Capture the cell that displays the provided text and extract its [X, Y] central coordinate. 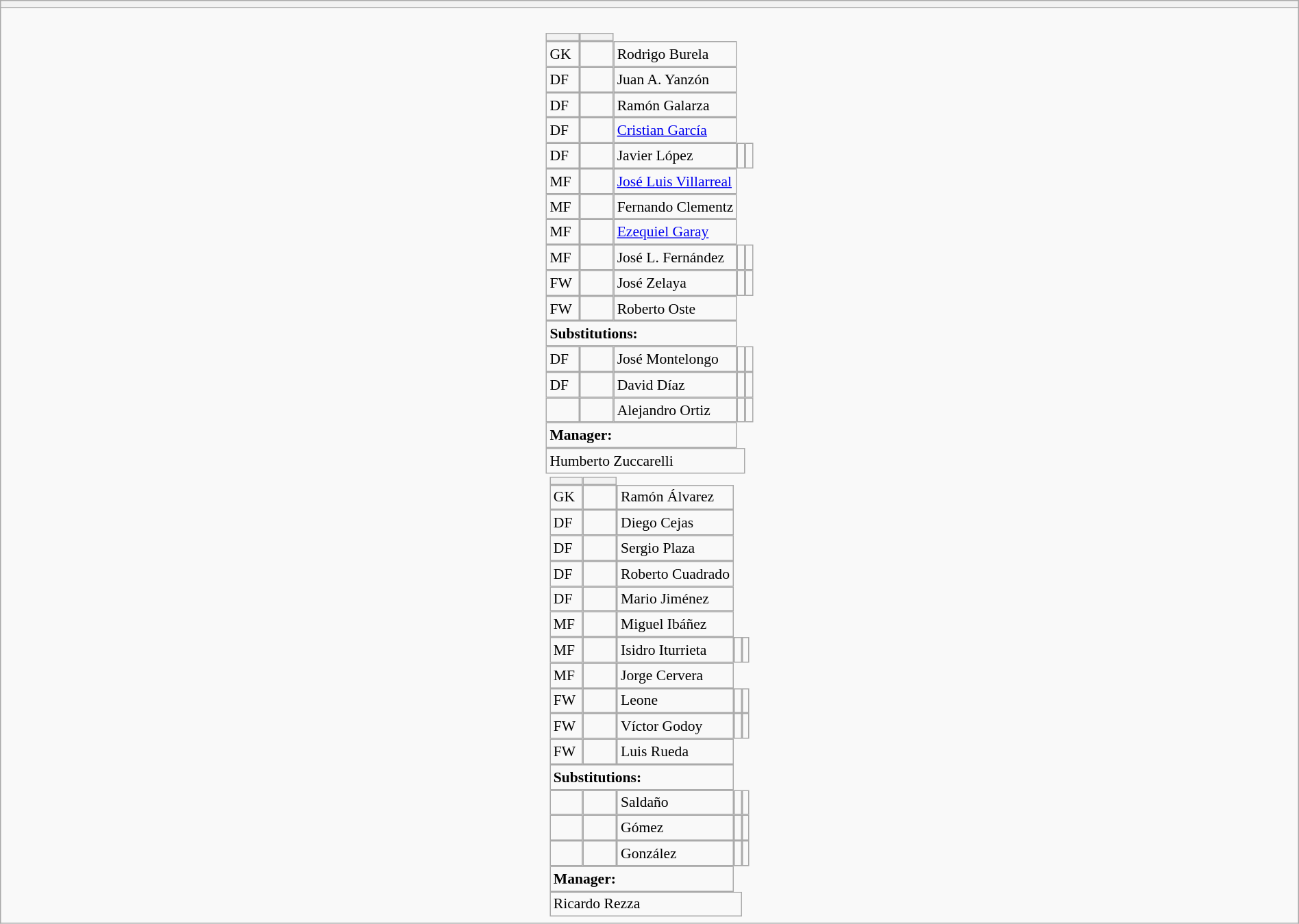
Ramón Galarza [676, 105]
González [675, 853]
Gómez [675, 827]
Isidro Iturrieta [675, 649]
Mario Jiménez [675, 599]
Diego Cejas [675, 522]
David Díaz [676, 385]
Miguel Ibáñez [675, 625]
Jorge Cervera [675, 675]
Víctor Godoy [675, 726]
Rodrigo Burela [676, 53]
Juan A. Yanzón [676, 79]
José Luis Villarreal [676, 181]
Fernando Clementz [676, 207]
Roberto Oste [676, 308]
Cristian García [676, 130]
Leone [675, 700]
Ramón Álvarez [675, 497]
Alejandro Ortiz [676, 410]
Saldaño [675, 803]
Sergio Plaza [675, 548]
Humberto Zuccarelli [645, 460]
Ezequiel Garay [676, 232]
Javier López [676, 156]
José L. Fernández [676, 258]
José Montelongo [676, 359]
José Zelaya [676, 282]
Luis Rueda [675, 752]
Roberto Cuadrado [675, 574]
Ricardo Rezza [645, 904]
